For the text-containing cell, return its midpoint in [X, Y] coordinate format. 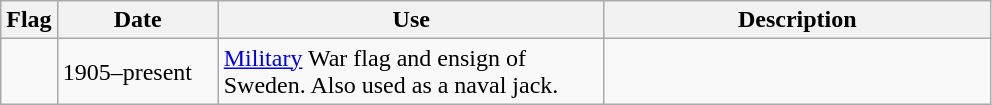
Use [411, 20]
Date [138, 20]
Description [797, 20]
1905–present [138, 72]
Military War flag and ensign of Sweden. Also used as a naval jack. [411, 72]
Flag [29, 20]
